Detect which cell encompasses the target text, then output its (X, Y) center coordinate. 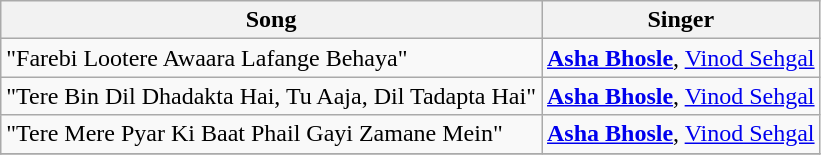
"Farebi Lootere Awaara Lafange Behaya" (272, 58)
Song (272, 20)
Singer (682, 20)
"Tere Mere Pyar Ki Baat Phail Gayi Zamane Mein" (272, 134)
"Tere Bin Dil Dhadakta Hai, Tu Aaja, Dil Tadapta Hai" (272, 96)
